Provide the (X, Y) coordinate of the cell's center where the given text is located.  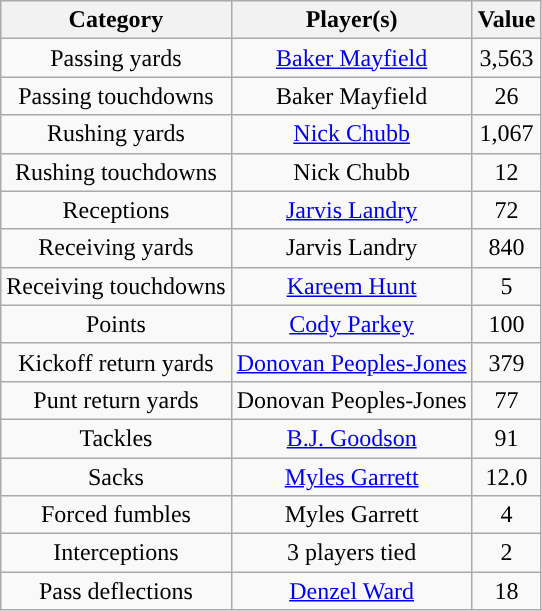
Interceptions (116, 553)
12.0 (506, 477)
Kareem Hunt (352, 286)
Receiving touchdowns (116, 286)
Punt return yards (116, 400)
Rushing yards (116, 134)
Sacks (116, 477)
77 (506, 400)
1,067 (506, 134)
Value (506, 20)
3,563 (506, 58)
Passing touchdowns (116, 96)
Receptions (116, 210)
B.J. Goodson (352, 438)
Pass deflections (116, 591)
Receiving yards (116, 248)
18 (506, 591)
Kickoff return yards (116, 362)
Cody Parkey (352, 324)
3 players tied (352, 553)
2 (506, 553)
Passing yards (116, 58)
12 (506, 172)
Denzel Ward (352, 591)
840 (506, 248)
26 (506, 96)
72 (506, 210)
5 (506, 286)
Rushing touchdowns (116, 172)
4 (506, 515)
91 (506, 438)
100 (506, 324)
Points (116, 324)
Category (116, 20)
Player(s) (352, 20)
Tackles (116, 438)
Forced fumbles (116, 515)
379 (506, 362)
